Capture the cell that displays the provided text and extract its [x, y] central coordinate. 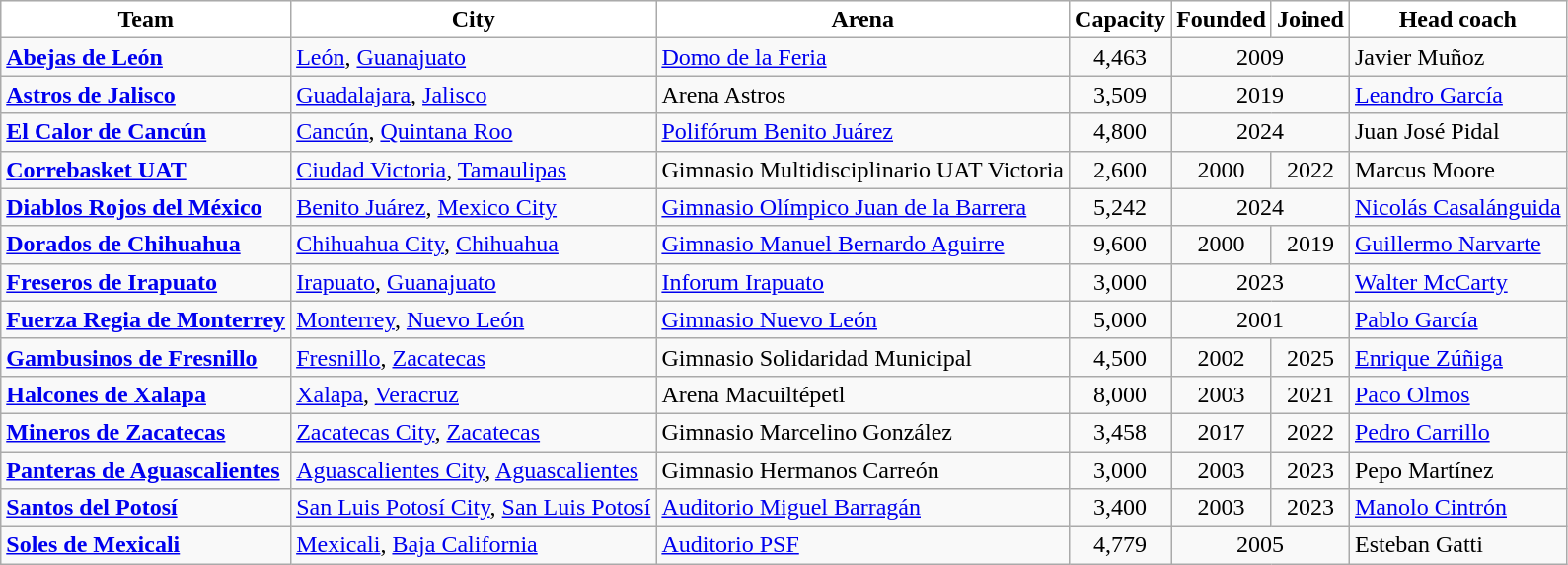
Esteban Gatti [1457, 545]
Gimnasio Marcelino González [862, 432]
Head coach [1457, 20]
Gimnasio Manuel Bernardo Aguirre [862, 245]
Mexicali, Baja California [474, 545]
León, Guanajuato [474, 57]
Walter McCarty [1457, 282]
Soles de Mexicali [146, 545]
Paco Olmos [1457, 394]
Astros de Jalisco [146, 95]
Irapuato, Guanajuato [474, 282]
San Luis Potosí City, San Luis Potosí [474, 508]
Team [146, 20]
Arena [862, 20]
4,500 [1121, 357]
Capacity [1121, 20]
Guadalajara, Jalisco [474, 95]
Fresnillo, Zacatecas [474, 357]
3,400 [1121, 508]
2017 [1222, 432]
Abejas de León [146, 57]
Marcus Moore [1457, 170]
2025 [1310, 357]
Juan José Pidal [1457, 132]
City [474, 20]
Fuerza Regia de Monterrey [146, 319]
9,600 [1121, 245]
Panteras de Aguascalientes [146, 470]
Ciudad Victoria, Tamaulipas [474, 170]
4,463 [1121, 57]
Gimnasio Solidaridad Municipal [862, 357]
Enrique Zúñiga [1457, 357]
Leandro García [1457, 95]
El Calor de Cancún [146, 132]
Gambusinos de Fresnillo [146, 357]
Mineros de Zacatecas [146, 432]
Aguascalientes City, Aguascalientes [474, 470]
5,000 [1121, 319]
Diablos Rojos del México [146, 207]
Zacatecas City, Zacatecas [474, 432]
Javier Muñoz [1457, 57]
3,509 [1121, 95]
2002 [1222, 357]
2001 [1261, 319]
Chihuahua City, Chihuahua [474, 245]
Gimnasio Hermanos Carreón [862, 470]
Pepo Martínez [1457, 470]
Polifórum Benito Juárez [862, 132]
Monterrey, Nuevo León [474, 319]
Nicolás Casalánguida [1457, 207]
Domo de la Feria [862, 57]
4,779 [1121, 545]
2005 [1261, 545]
Founded [1222, 20]
Gimnasio Olímpico Juan de la Barrera [862, 207]
Benito Juárez, Mexico City [474, 207]
Manolo Cintrón [1457, 508]
Xalapa, Veracruz [474, 394]
Guillermo Narvarte [1457, 245]
Arena Macuiltépetl [862, 394]
Dorados de Chihuahua [146, 245]
3,458 [1121, 432]
5,242 [1121, 207]
4,800 [1121, 132]
Freseros de Irapuato [146, 282]
Pablo García [1457, 319]
Halcones de Xalapa [146, 394]
Cancún, Quintana Roo [474, 132]
Arena Astros [862, 95]
Santos del Potosí [146, 508]
Auditorio Miguel Barragán [862, 508]
Gimnasio Nuevo León [862, 319]
Joined [1310, 20]
Correbasket UAT [146, 170]
2009 [1261, 57]
2,600 [1121, 170]
2021 [1310, 394]
Auditorio PSF [862, 545]
8,000 [1121, 394]
Gimnasio Multidisciplinario UAT Victoria [862, 170]
Pedro Carrillo [1457, 432]
Inforum Irapuato [862, 282]
